Locate the cell with the specified text and output its [x, y] center coordinate. 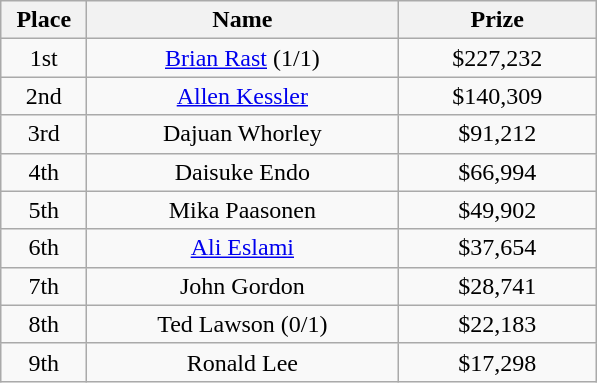
Dajuan Whorley [242, 134]
Mika Paasonen [242, 210]
$37,654 [498, 248]
7th [44, 286]
Ronald Lee [242, 362]
$227,232 [498, 58]
5th [44, 210]
John Gordon [242, 286]
Ali Eslami [242, 248]
Prize [498, 20]
$66,994 [498, 172]
3rd [44, 134]
$140,309 [498, 96]
Place [44, 20]
Ted Lawson (0/1) [242, 324]
Brian Rast (1/1) [242, 58]
8th [44, 324]
$28,741 [498, 286]
6th [44, 248]
Name [242, 20]
4th [44, 172]
2nd [44, 96]
$49,902 [498, 210]
1st [44, 58]
Daisuke Endo [242, 172]
$17,298 [498, 362]
9th [44, 362]
$91,212 [498, 134]
$22,183 [498, 324]
Allen Kessler [242, 96]
